Capture the cell that displays the provided text and extract its (x, y) central coordinate. 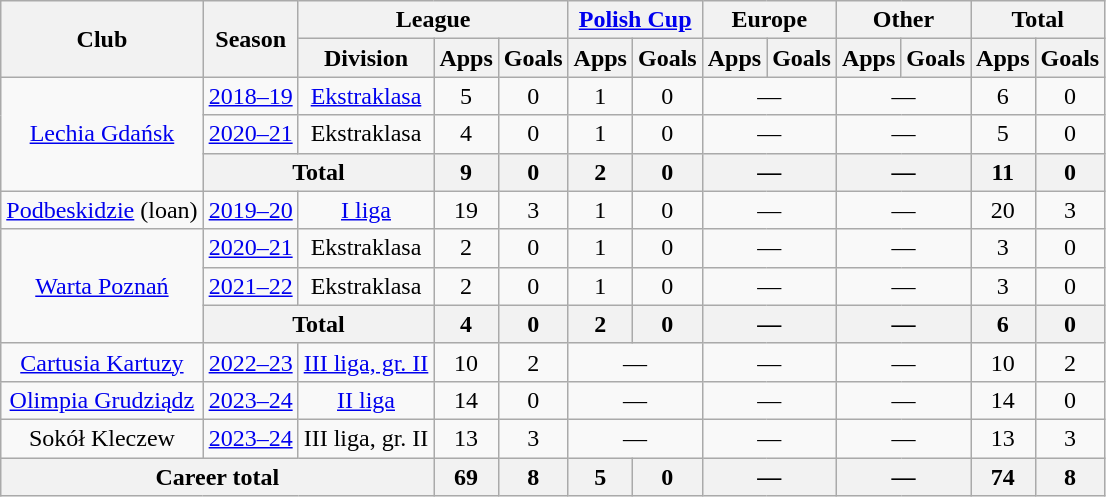
League (433, 20)
2022–23 (250, 362)
Lechia Gdańsk (102, 134)
69 (466, 477)
Season (250, 39)
Cartusia Kartuzy (102, 362)
11 (1003, 172)
Podbeskidzie (loan) (102, 210)
2019–20 (250, 210)
2021–22 (250, 286)
Olimpia Grudziądz (102, 400)
Career total (218, 477)
20 (1003, 210)
II liga (366, 400)
74 (1003, 477)
Division (366, 58)
19 (466, 210)
9 (466, 172)
2018–19 (250, 96)
I liga (366, 210)
Warta Poznań (102, 286)
Polish Cup (635, 20)
Sokół Kleczew (102, 438)
Other (903, 20)
Europe (769, 20)
Club (102, 39)
